Return the [x, y] coordinate for the center point of the cell that contains the specified text.  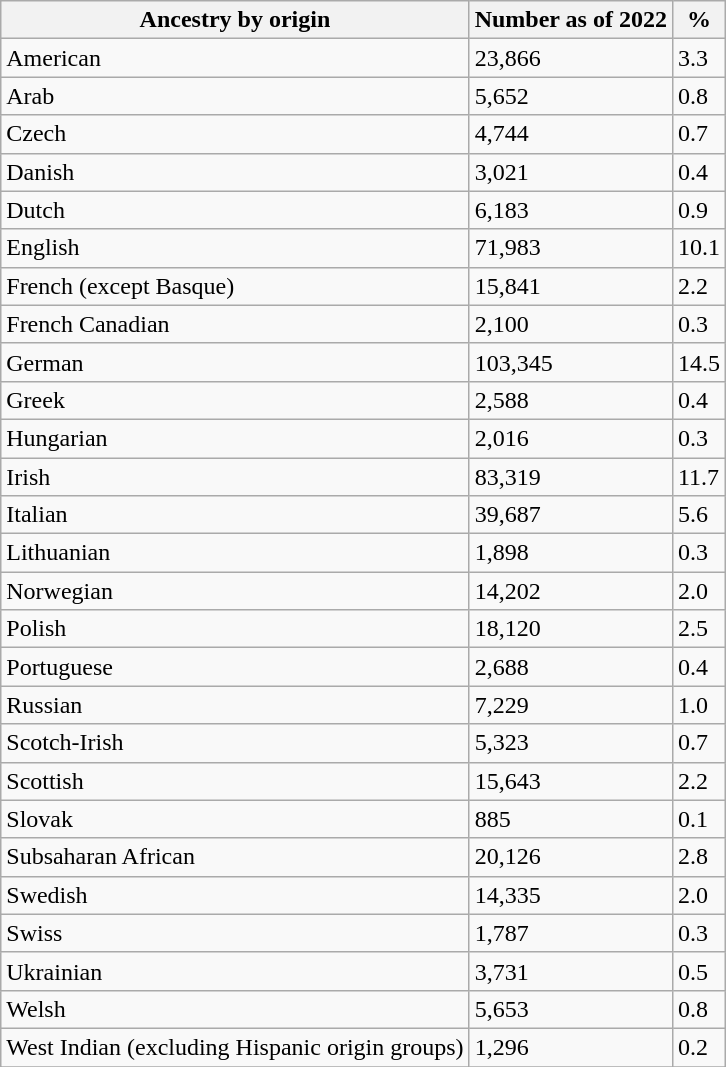
5,653 [570, 1009]
Norwegian [235, 591]
Polish [235, 629]
7,229 [570, 705]
French Canadian [235, 324]
1,898 [570, 553]
Scottish [235, 781]
Slovak [235, 819]
Ukrainian [235, 971]
Hungarian [235, 438]
15,643 [570, 781]
3,021 [570, 172]
Italian [235, 515]
Arab [235, 96]
5.6 [698, 515]
39,687 [570, 515]
Subsaharan African [235, 857]
English [235, 248]
5,652 [570, 96]
71,983 [570, 248]
103,345 [570, 362]
14.5 [698, 362]
French (except Basque) [235, 286]
0.2 [698, 1047]
West Indian (excluding Hispanic origin groups) [235, 1047]
4,744 [570, 134]
5,323 [570, 743]
1,787 [570, 933]
Irish [235, 477]
Number as of 2022 [570, 20]
Lithuanian [235, 553]
Russian [235, 705]
German [235, 362]
15,841 [570, 286]
Danish [235, 172]
0.1 [698, 819]
20,126 [570, 857]
Welsh [235, 1009]
Czech [235, 134]
2,016 [570, 438]
American [235, 58]
0.5 [698, 971]
3.3 [698, 58]
2.5 [698, 629]
1.0 [698, 705]
885 [570, 819]
2,688 [570, 667]
14,335 [570, 895]
Swedish [235, 895]
83,319 [570, 477]
11.7 [698, 477]
Swiss [235, 933]
0.9 [698, 210]
3,731 [570, 971]
Portuguese [235, 667]
6,183 [570, 210]
10.1 [698, 248]
Scotch-Irish [235, 743]
2,100 [570, 324]
14,202 [570, 591]
18,120 [570, 629]
Ancestry by origin [235, 20]
1,296 [570, 1047]
Dutch [235, 210]
Greek [235, 400]
2.8 [698, 857]
2,588 [570, 400]
23,866 [570, 58]
% [698, 20]
